Scan for the cell matching the given text and deliver its (x, y) coordinate at center. 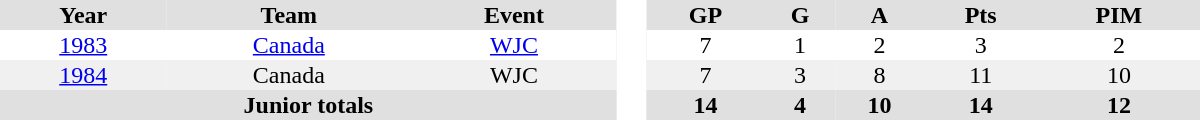
Team (288, 15)
Pts (981, 15)
11 (981, 75)
1 (800, 45)
G (800, 15)
Junior totals (308, 105)
1984 (83, 75)
1983 (83, 45)
Event (514, 15)
Year (83, 15)
A (879, 15)
PIM (1119, 15)
12 (1119, 105)
4 (800, 105)
GP (706, 15)
8 (879, 75)
